Find where the given text appears and provide that cell's center as [x, y] coordinate. 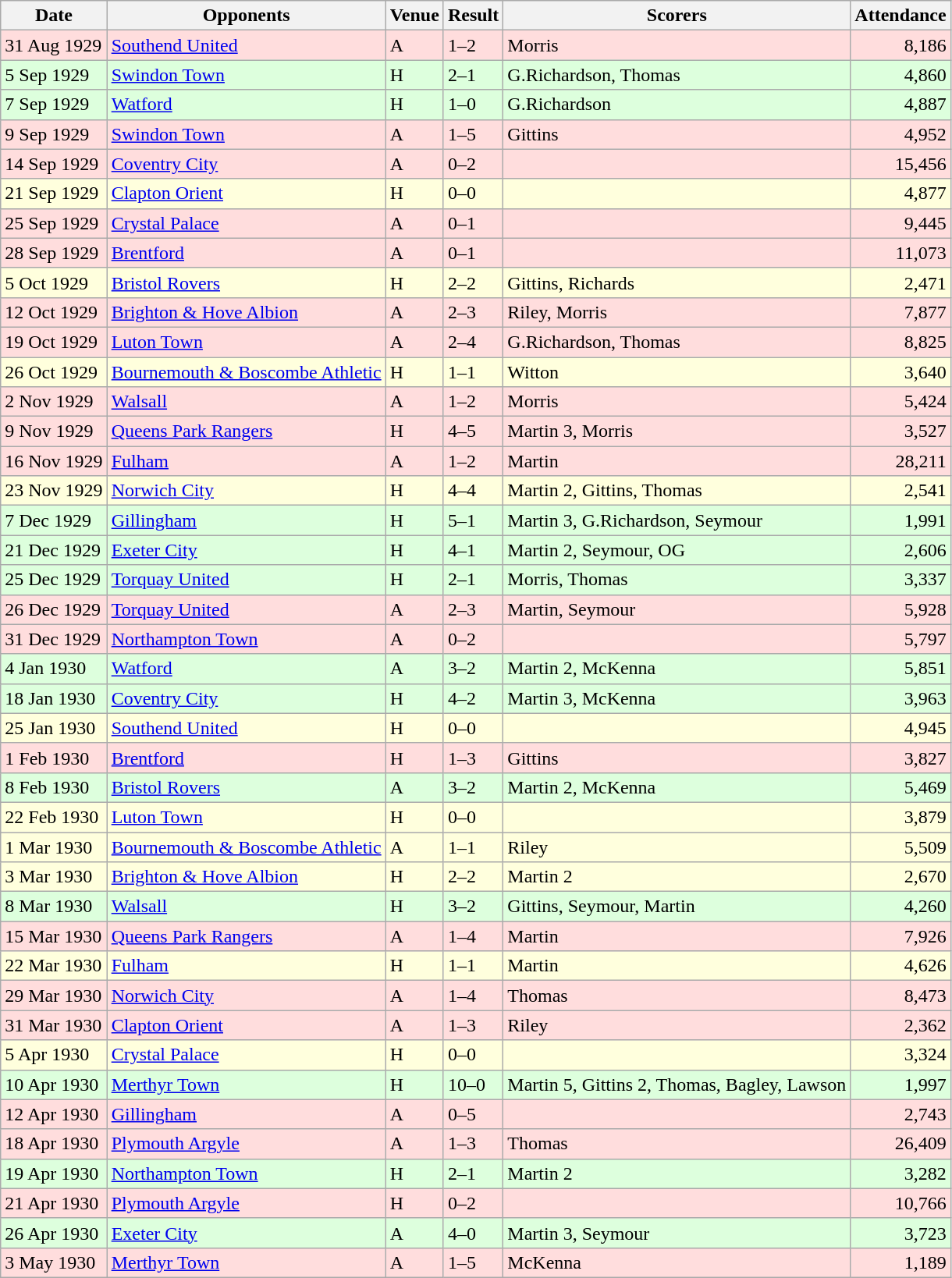
5,928 [900, 609]
1 Mar 1930 [54, 847]
31 Dec 1929 [54, 639]
3,827 [900, 758]
Gittins, Seymour, Martin [677, 907]
Martin 3, Morris [677, 431]
7,926 [900, 936]
15,456 [900, 164]
8 Feb 1930 [54, 787]
Martin 2, Seymour, OG [677, 550]
28,211 [900, 461]
1,189 [900, 1262]
5 Oct 1929 [54, 282]
9 Sep 1929 [54, 134]
23 Nov 1929 [54, 491]
8 Mar 1930 [54, 907]
0–5 [473, 1114]
4,260 [900, 907]
Morris, Thomas [677, 580]
2,471 [900, 282]
19 Oct 1929 [54, 342]
10,766 [900, 1203]
4,952 [900, 134]
7 Sep 1929 [54, 105]
G.Richardson [677, 105]
15 Mar 1930 [54, 936]
5,797 [900, 639]
10–0 [473, 1085]
22 Feb 1930 [54, 817]
3 May 1930 [54, 1262]
Gittins, Richards [677, 282]
31 Mar 1930 [54, 1025]
26,409 [900, 1144]
Attendance [900, 16]
8,825 [900, 342]
3,723 [900, 1233]
Scorers [677, 16]
2,743 [900, 1114]
Venue [414, 16]
2,606 [900, 550]
Martin 3, Seymour [677, 1233]
25 Dec 1929 [54, 580]
3,337 [900, 580]
1,991 [900, 520]
4–1 [473, 550]
9,445 [900, 223]
26 Apr 1930 [54, 1233]
Opponents [247, 16]
2 Nov 1929 [54, 402]
2,362 [900, 1025]
4–5 [473, 431]
1–0 [473, 105]
7,877 [900, 312]
25 Sep 1929 [54, 223]
10 Apr 1930 [54, 1085]
Date [54, 16]
Martin 2, Gittins, Thomas [677, 491]
McKenna [677, 1262]
2,670 [900, 877]
3 Mar 1930 [54, 877]
25 Jan 1930 [54, 728]
2,541 [900, 491]
Martin 3, McKenna [677, 698]
4,877 [900, 193]
4–4 [473, 491]
3,527 [900, 431]
12 Apr 1930 [54, 1114]
8,473 [900, 996]
16 Nov 1929 [54, 461]
8,186 [900, 45]
Witton [677, 372]
4,860 [900, 75]
18 Apr 1930 [54, 1144]
5,851 [900, 669]
Martin 3, G.Richardson, Seymour [677, 520]
4,626 [900, 966]
21 Apr 1930 [54, 1203]
11,073 [900, 253]
4–2 [473, 698]
3,324 [900, 1055]
5,424 [900, 402]
1,997 [900, 1085]
18 Jan 1930 [54, 698]
Martin, Seymour [677, 609]
21 Sep 1929 [54, 193]
7 Dec 1929 [54, 520]
Result [473, 16]
4 Jan 1930 [54, 669]
26 Dec 1929 [54, 609]
19 Apr 1930 [54, 1173]
1 Feb 1930 [54, 758]
22 Mar 1930 [54, 966]
31 Aug 1929 [54, 45]
26 Oct 1929 [54, 372]
14 Sep 1929 [54, 164]
4–0 [473, 1233]
4,887 [900, 105]
29 Mar 1930 [54, 996]
Martin 5, Gittins 2, Thomas, Bagley, Lawson [677, 1085]
3,640 [900, 372]
3,879 [900, 817]
21 Dec 1929 [54, 550]
5 Apr 1930 [54, 1055]
3,963 [900, 698]
28 Sep 1929 [54, 253]
5,469 [900, 787]
4,945 [900, 728]
12 Oct 1929 [54, 312]
5,509 [900, 847]
5 Sep 1929 [54, 75]
Riley, Morris [677, 312]
3,282 [900, 1173]
2–4 [473, 342]
5–1 [473, 520]
9 Nov 1929 [54, 431]
